From the cell containing the given text, extract its center point as (x, y) coordinate. 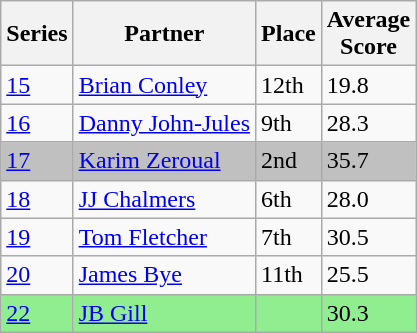
Place (289, 34)
28.0 (368, 199)
AverageScore (368, 34)
35.7 (368, 161)
2nd (289, 161)
9th (289, 123)
19 (37, 237)
Danny John-Jules (164, 123)
James Bye (164, 275)
7th (289, 237)
28.3 (368, 123)
Partner (164, 34)
Tom Fletcher (164, 237)
17 (37, 161)
Series (37, 34)
12th (289, 85)
11th (289, 275)
18 (37, 199)
JJ Chalmers (164, 199)
30.3 (368, 313)
Karim Zeroual (164, 161)
15 (37, 85)
16 (37, 123)
6th (289, 199)
30.5 (368, 237)
Brian Conley (164, 85)
25.5 (368, 275)
22 (37, 313)
JB Gill (164, 313)
19.8 (368, 85)
20 (37, 275)
